Output the [x, y] coordinate of the center of the cell containing the given text.  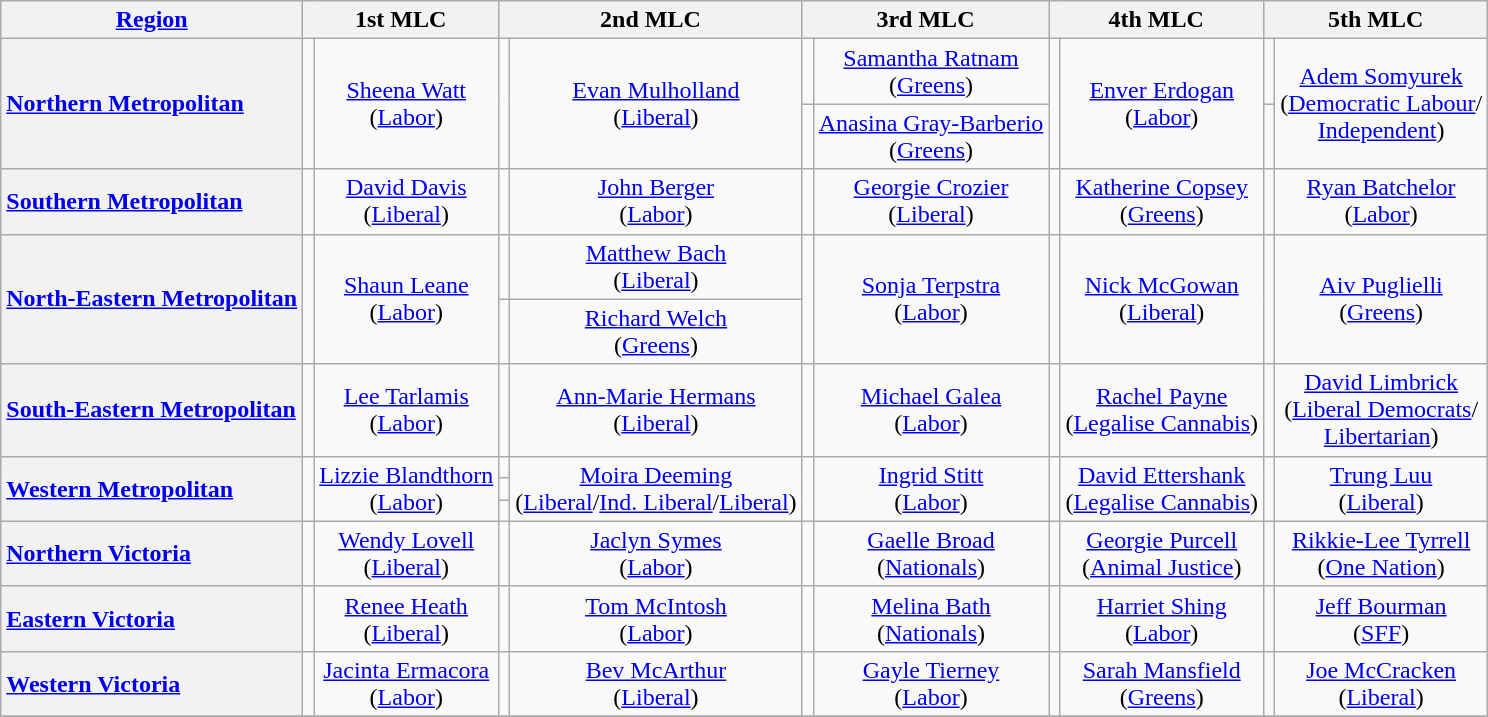
3rd MLC [926, 20]
Gaelle Broad(Nationals) [931, 554]
Southern Metropolitan [152, 202]
Eastern Victoria [152, 618]
Sheena Watt(Labor) [406, 104]
Northern Metropolitan [152, 104]
Tom McIntosh(Labor) [656, 618]
Harriet Shing(Labor) [1162, 618]
Region [152, 20]
John Berger(Labor) [656, 202]
Jeff Bourman(SFF) [1382, 618]
Ryan Batchelor(Labor) [1382, 202]
Lee Tarlamis(Labor) [406, 410]
Aiv Puglielli(Greens) [1382, 299]
Jaclyn Symes(Labor) [656, 554]
Moira Deeming(Liberal/Ind. Liberal/Liberal) [656, 488]
Adem Somyurek(Democratic Labour/Independent) [1382, 104]
Trung Luu(Liberal) [1382, 488]
North-Eastern Metropolitan [152, 299]
Bev McArthur(Liberal) [656, 684]
Richard Welch(Greens) [656, 332]
Sarah Mansfield(Greens) [1162, 684]
Ingrid Stitt(Labor) [931, 488]
Shaun Leane(Labor) [406, 299]
Nick McGowan(Liberal) [1162, 299]
Georgie Purcell(Animal Justice) [1162, 554]
Gayle Tierney(Labor) [931, 684]
South-Eastern Metropolitan [152, 410]
Anasina Gray-Barberio(Greens) [931, 136]
David Ettershank(Legalise Cannabis) [1162, 488]
David Limbrick(Liberal Democrats/Libertarian) [1382, 410]
4th MLC [1156, 20]
Lizzie Blandthorn(Labor) [406, 488]
Ann-Marie Hermans(Liberal) [656, 410]
Northern Victoria [152, 554]
5th MLC [1376, 20]
Renee Heath(Liberal) [406, 618]
Samantha Ratnam (Greens) [931, 72]
Western Metropolitan [152, 488]
Georgie Crozier(Liberal) [931, 202]
Melina Bath(Nationals) [931, 618]
Western Victoria [152, 684]
Wendy Lovell(Liberal) [406, 554]
Katherine Copsey(Greens) [1162, 202]
Rachel Payne(Legalise Cannabis) [1162, 410]
Enver Erdogan(Labor) [1162, 104]
Jacinta Ermacora(Labor) [406, 684]
Rikkie-Lee Tyrrell(One Nation) [1382, 554]
2nd MLC [650, 20]
Joe McCracken(Liberal) [1382, 684]
Evan Mulholland(Liberal) [656, 104]
1st MLC [401, 20]
Michael Galea(Labor) [931, 410]
Matthew Bach (Liberal) [656, 266]
Sonja Terpstra(Labor) [931, 299]
David Davis(Liberal) [406, 202]
